Extract the [X, Y] coordinate from the center of the cell holding the provided text.  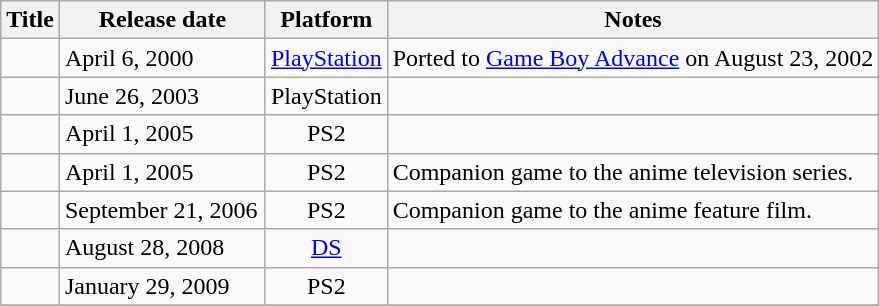
Release date [162, 20]
Title [30, 20]
June 26, 2003 [162, 96]
Notes [633, 20]
Companion game to the anime feature film. [633, 210]
January 29, 2009 [162, 286]
September 21, 2006 [162, 210]
April 6, 2000 [162, 58]
Platform [326, 20]
August 28, 2008 [162, 248]
Companion game to the anime television series. [633, 172]
Ported to Game Boy Advance on August 23, 2002 [633, 58]
DS [326, 248]
